Capture the cell that displays the provided text and extract its [X, Y] central coordinate. 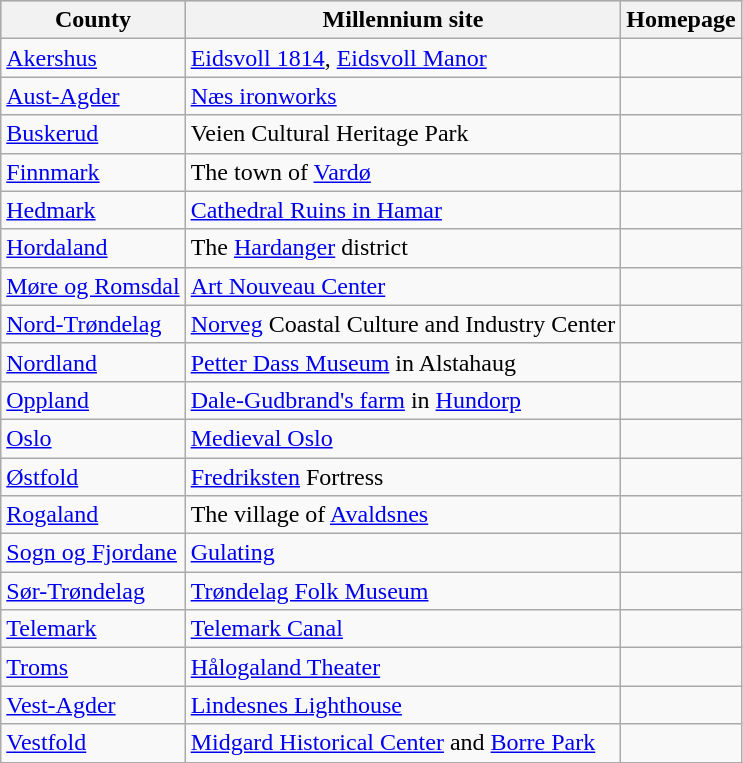
Medieval Oslo [403, 438]
Oppland [93, 400]
Midgard Historical Center and Borre Park [403, 743]
Norveg Coastal Culture and Industry Center [403, 324]
Sogn og Fjordane [93, 553]
Vestfold [93, 743]
Eidsvoll 1814, Eidsvoll Manor [403, 58]
Millennium site [403, 20]
Møre og Romsdal [93, 286]
Telemark [93, 629]
Hålogaland Theater [403, 667]
County [93, 20]
Finnmark [93, 172]
Østfold [93, 477]
Oslo [93, 438]
Akershus [93, 58]
Petter Dass Museum in Alstahaug [403, 362]
Cathedral Ruins in Hamar [403, 210]
Lindesnes Lighthouse [403, 705]
Nordland [93, 362]
Nord-Trøndelag [93, 324]
Art Nouveau Center [403, 286]
Rogaland [93, 515]
Sør-Trøndelag [93, 591]
Dale-Gudbrand's farm in Hundorp [403, 400]
Veien Cultural Heritage Park [403, 134]
Gulating [403, 553]
Homepage [681, 20]
The town of Vardø [403, 172]
Fredriksten Fortress [403, 477]
Vest-Agder [93, 705]
Troms [93, 667]
Næs ironworks [403, 96]
Hordaland [93, 248]
Telemark Canal [403, 629]
Hedmark [93, 210]
The village of Avaldsnes [403, 515]
Aust-Agder [93, 96]
Buskerud [93, 134]
The Hardanger district [403, 248]
Trøndelag Folk Museum [403, 591]
